Locate the cell with the specified text and output its (X, Y) center coordinate. 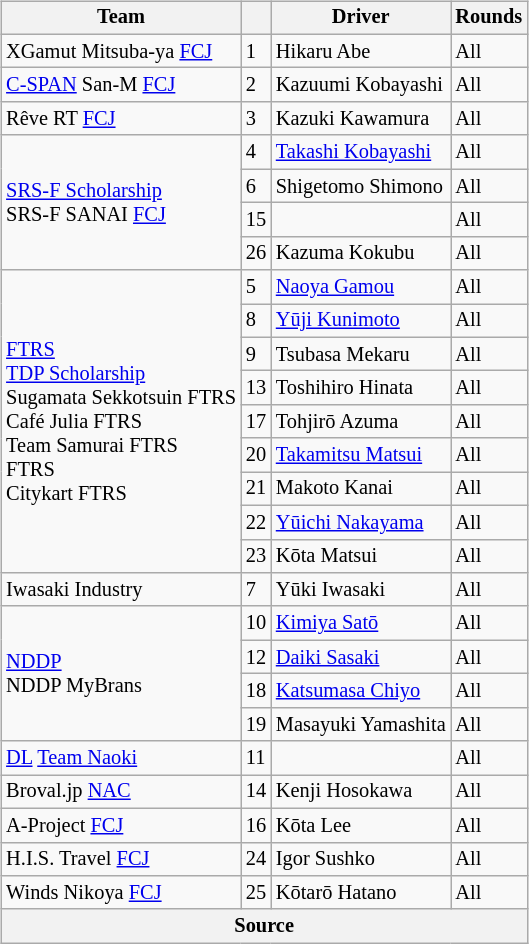
Shigetomo Shimono (361, 186)
FTRSTDP ScholarshipSugamata Sekkotsuin FTRSCafé Julia FTRSTeam Samurai FTRSFTRS Citykart FTRS (121, 422)
Masayuki Yamashita (361, 724)
Kōtarō Hatano (361, 893)
Takashi Kobayashi (361, 152)
Hikaru Abe (361, 51)
11 (256, 758)
21 (256, 489)
XGamut Mitsuba-ya FCJ (121, 51)
5 (256, 287)
Takamitsu Matsui (361, 455)
Igor Sushko (361, 859)
9 (256, 354)
DL Team Naoki (121, 758)
Rêve RT FCJ (121, 119)
24 (256, 859)
26 (256, 253)
1 (256, 51)
6 (256, 186)
23 (256, 556)
H.I.S. Travel FCJ (121, 859)
Tsubasa Mekaru (361, 354)
15 (256, 220)
2 (256, 85)
17 (256, 422)
Kazuki Kawamura (361, 119)
14 (256, 792)
Makoto Kanai (361, 489)
Broval.jp NAC (121, 792)
25 (256, 893)
Winds Nikoya FCJ (121, 893)
Toshihiro Hinata (361, 388)
4 (256, 152)
Daiki Sasaki (361, 657)
Kazuumi Kobayashi (361, 85)
Kōta Matsui (361, 556)
Kenji Hosokawa (361, 792)
Kōta Lee (361, 825)
22 (256, 522)
10 (256, 623)
Rounds (490, 18)
Katsumasa Chiyo (361, 691)
A-Project FCJ (121, 825)
Kazuma Kokubu (361, 253)
12 (256, 657)
Naoya Gamou (361, 287)
3 (256, 119)
18 (256, 691)
NDDPNDDP MyBrans (121, 674)
7 (256, 590)
16 (256, 825)
Tohjirō Azuma (361, 422)
Kimiya Satō (361, 623)
13 (256, 388)
Yūichi Nakayama (361, 522)
Yūki Iwasaki (361, 590)
Source (264, 926)
Iwasaki Industry (121, 590)
C-SPAN San-M FCJ (121, 85)
Yūji Kunimoto (361, 321)
SRS-F ScholarshipSRS-F SANAI FCJ (121, 202)
19 (256, 724)
8 (256, 321)
20 (256, 455)
Driver (361, 18)
Team (121, 18)
